Pinpoint the cell where the given text exists, returning its [X, Y] midpoint coordinate. 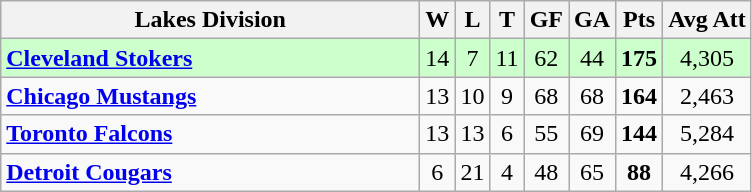
Cleveland Stokers [210, 58]
48 [546, 172]
88 [640, 172]
2,463 [708, 96]
11 [507, 58]
65 [592, 172]
62 [546, 58]
164 [640, 96]
44 [592, 58]
GF [546, 20]
W [438, 20]
4 [507, 172]
Chicago Mustangs [210, 96]
Detroit Cougars [210, 172]
L [472, 20]
GA [592, 20]
4,305 [708, 58]
10 [472, 96]
T [507, 20]
5,284 [708, 134]
175 [640, 58]
9 [507, 96]
14 [438, 58]
Avg Att [708, 20]
Lakes Division [210, 20]
144 [640, 134]
Toronto Falcons [210, 134]
55 [546, 134]
Pts [640, 20]
21 [472, 172]
7 [472, 58]
69 [592, 134]
4,266 [708, 172]
